Locate the cell with the specified text and output its (x, y) center coordinate. 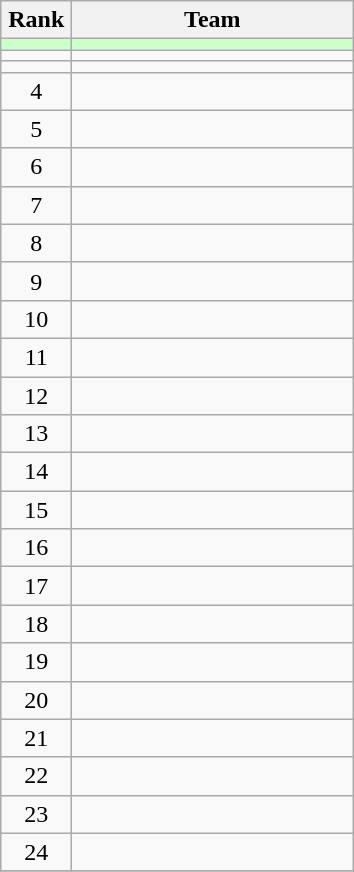
Rank (36, 20)
11 (36, 357)
23 (36, 814)
16 (36, 548)
22 (36, 776)
18 (36, 624)
Team (212, 20)
4 (36, 91)
9 (36, 281)
7 (36, 205)
5 (36, 129)
17 (36, 586)
6 (36, 167)
20 (36, 700)
13 (36, 434)
8 (36, 243)
24 (36, 852)
19 (36, 662)
10 (36, 319)
15 (36, 510)
12 (36, 395)
21 (36, 738)
14 (36, 472)
